Scan for the cell matching the given text and deliver its [X, Y] coordinate at center. 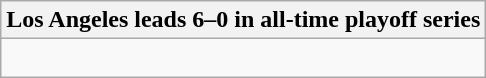
Los Angeles leads 6–0 in all-time playoff series [244, 20]
